Search for the cell housing the specified text and yield its (X, Y) center coordinate. 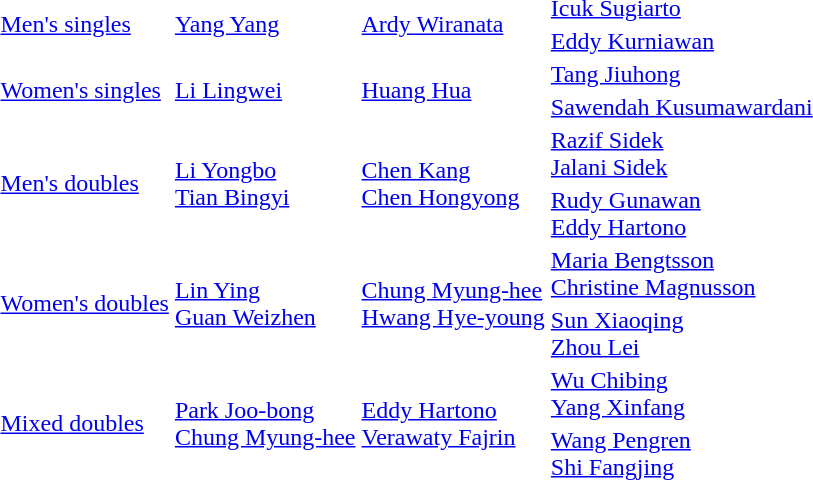
Chung Myung-hee Hwang Hye-young (453, 304)
Li Yongbo Tian Bingyi (265, 184)
Lin Ying Guan Weizhen (265, 304)
Chen Kang Chen Hongyong (453, 184)
Li Lingwei (265, 90)
Huang Hua (453, 90)
